Find where the given text appears and provide that cell's center as [x, y] coordinate. 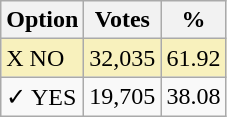
38.08 [194, 97]
32,035 [122, 58]
19,705 [122, 97]
Votes [122, 20]
% [194, 20]
✓ YES [42, 97]
61.92 [194, 58]
X NO [42, 58]
Option [42, 20]
